Return the (x, y) coordinate for the center point of the cell that contains the specified text.  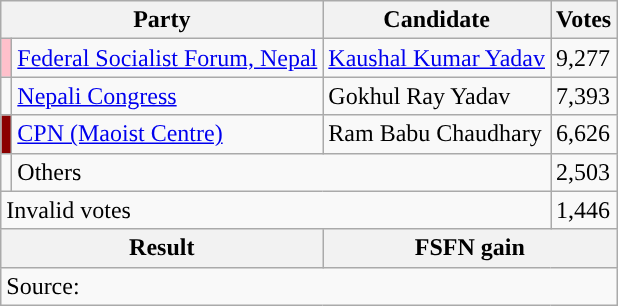
9,277 (584, 58)
7,393 (584, 96)
Invalid votes (276, 210)
Party (162, 20)
6,626 (584, 134)
CPN (Maoist Centre) (168, 134)
Nepali Congress (168, 96)
2,503 (584, 172)
Result (162, 248)
Ram Babu Chaudhary (437, 134)
Source: (309, 286)
Kaushal Kumar Yadav (437, 58)
Gokhul Ray Yadav (437, 96)
1,446 (584, 210)
FSFN gain (470, 248)
Candidate (437, 20)
Others (282, 172)
Votes (584, 20)
Federal Socialist Forum, Nepal (168, 58)
